Pinpoint the cell where the given text exists, returning its (X, Y) midpoint coordinate. 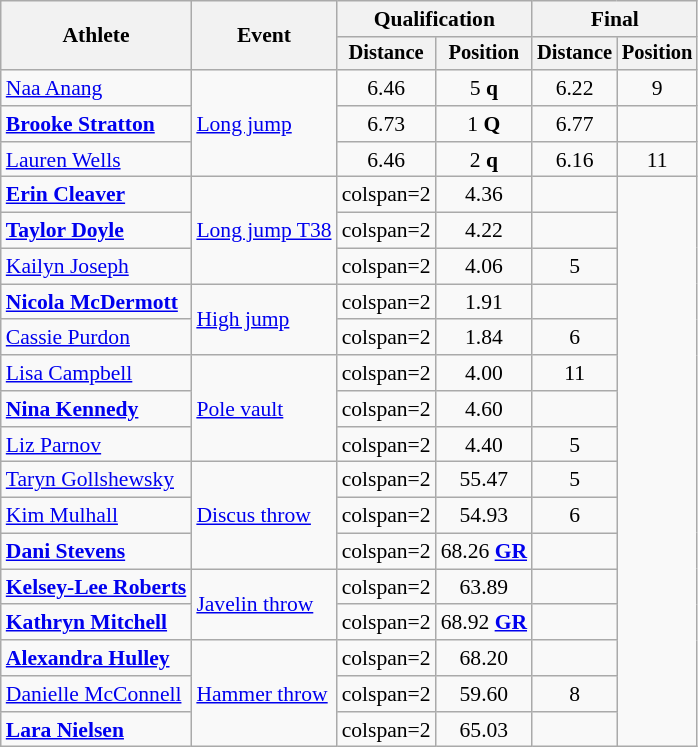
Kim Mulhall (96, 516)
Final (614, 19)
6.73 (386, 124)
Pole vault (264, 408)
5 q (484, 88)
6.22 (574, 88)
68.92 GR (484, 623)
Qualification (435, 19)
4.36 (484, 195)
Danielle McConnell (96, 694)
2 q (484, 160)
63.89 (484, 587)
6.77 (574, 124)
1 Q (484, 124)
Event (264, 36)
Taylor Doyle (96, 231)
Long jump (264, 124)
4.06 (484, 267)
1.84 (484, 338)
Javelin throw (264, 604)
Kailyn Joseph (96, 267)
Erin Cleaver (96, 195)
Alexandra Hulley (96, 658)
1.91 (484, 302)
4.00 (484, 373)
4.22 (484, 231)
Nicola McDermott (96, 302)
Hammer throw (264, 694)
Brooke Stratton (96, 124)
Dani Stevens (96, 552)
68.20 (484, 658)
54.93 (484, 516)
Long jump T38 (264, 230)
Discus throw (264, 516)
6.16 (574, 160)
Kathryn Mitchell (96, 623)
Naa Anang (96, 88)
8 (574, 694)
Lisa Campbell (96, 373)
Lauren Wells (96, 160)
Cassie Purdon (96, 338)
Taryn Gollshewsky (96, 480)
59.60 (484, 694)
68.26 GR (484, 552)
High jump (264, 320)
55.47 (484, 480)
4.60 (484, 409)
Liz Parnov (96, 445)
9 (657, 88)
4.40 (484, 445)
Nina Kennedy (96, 409)
Athlete (96, 36)
Kelsey-Lee Roberts (96, 587)
